Capture the cell that displays the provided text and extract its (x, y) central coordinate. 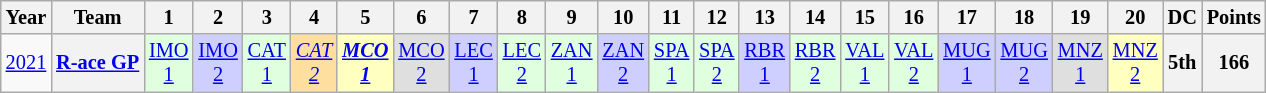
ZAN2 (623, 63)
VAL2 (914, 63)
IMO2 (218, 63)
166 (1234, 63)
SPA2 (716, 63)
20 (1136, 17)
8 (522, 17)
17 (966, 17)
6 (421, 17)
MCO1 (365, 63)
CAT2 (314, 63)
3 (267, 17)
5th (1182, 63)
Points (1234, 17)
RBR2 (815, 63)
R-ace GP (98, 63)
9 (572, 17)
CAT1 (267, 63)
Team (98, 17)
MUG1 (966, 63)
IMO1 (168, 63)
11 (672, 17)
7 (473, 17)
MCO2 (421, 63)
16 (914, 17)
LEC2 (522, 63)
SPA1 (672, 63)
4 (314, 17)
14 (815, 17)
5 (365, 17)
VAL1 (864, 63)
ZAN1 (572, 63)
13 (764, 17)
18 (1024, 17)
2021 (26, 63)
RBR1 (764, 63)
MNZ1 (1080, 63)
19 (1080, 17)
MNZ2 (1136, 63)
15 (864, 17)
2 (218, 17)
Year (26, 17)
LEC1 (473, 63)
DC (1182, 17)
MUG2 (1024, 63)
12 (716, 17)
1 (168, 17)
10 (623, 17)
